Find where the given text appears and provide that cell's center as [X, Y] coordinate. 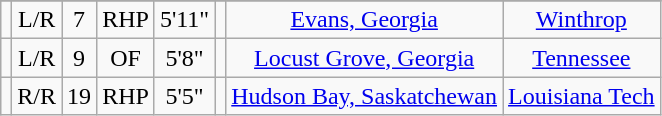
Hudson Bay, Saskatchewan [364, 96]
R/R [37, 96]
9 [80, 58]
Louisiana Tech [582, 96]
5'8" [184, 58]
Tennessee [582, 58]
7 [80, 20]
19 [80, 96]
Evans, Georgia [364, 20]
Locust Grove, Georgia [364, 58]
OF [126, 58]
5'11" [184, 20]
5'5" [184, 96]
Winthrop [582, 20]
